For the text-containing cell, return its midpoint in (X, Y) coordinate format. 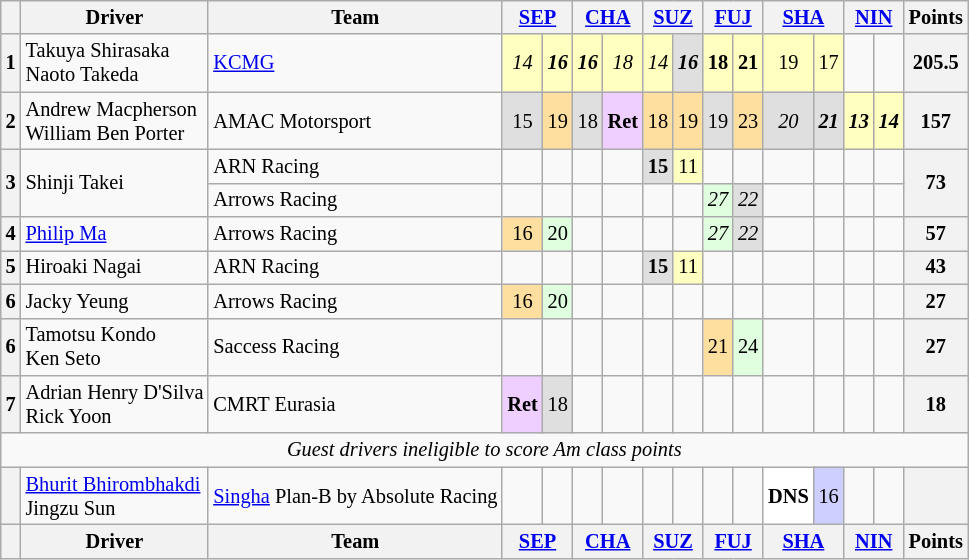
24 (748, 347)
Adrian Henry D'Silva Rick Yoon (115, 404)
Takuya Shirasaka Naoto Takeda (115, 63)
DNS (788, 496)
Andrew Macpherson William Ben Porter (115, 121)
205.5 (936, 63)
Saccess Racing (355, 347)
AMAC Motorsport (355, 121)
5 (11, 267)
Philip Ma (115, 234)
43 (936, 267)
Hiroaki Nagai (115, 267)
4 (11, 234)
157 (936, 121)
CMRT Eurasia (355, 404)
3 (11, 182)
Shinji Takei (115, 182)
Bhurit Bhirombhakdi Jingzu Sun (115, 496)
KCMG (355, 63)
Tamotsu Kondo Ken Seto (115, 347)
1 (11, 63)
57 (936, 234)
7 (11, 404)
Guest drivers ineligible to score Am class points (484, 450)
23 (748, 121)
17 (829, 63)
2 (11, 121)
73 (936, 182)
Jacky Yeung (115, 301)
13 (859, 121)
Singha Plan-B by Absolute Racing (355, 496)
